Extract the (X, Y) coordinate from the center of the cell holding the provided text.  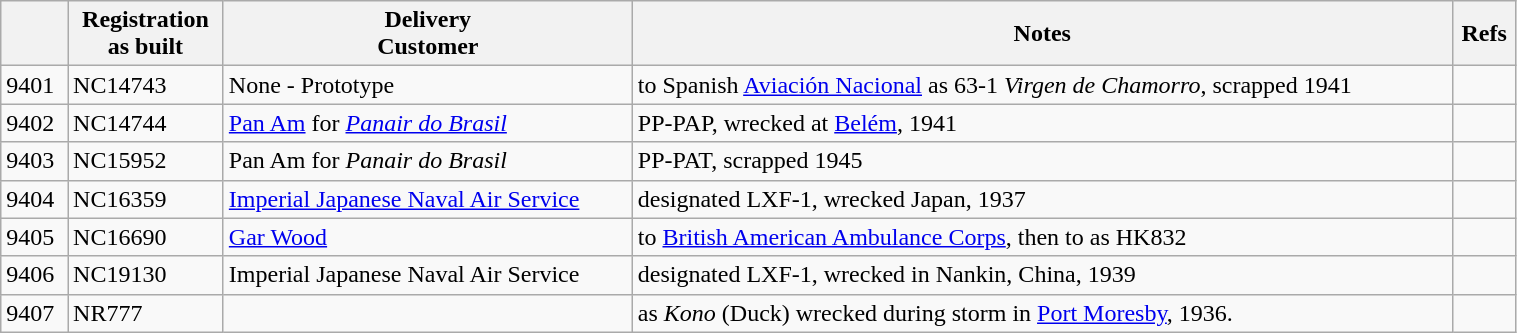
Notes (1042, 34)
to Spanish Aviación Nacional as 63-1 Virgen de Chamorro, scrapped 1941 (1042, 85)
9403 (34, 161)
DeliveryCustomer (428, 34)
as Kono (Duck) wrecked during storm in Port Moresby, 1936. (1042, 313)
NC16690 (146, 237)
9407 (34, 313)
9401 (34, 85)
NC16359 (146, 199)
Registrationas built (146, 34)
Gar Wood (428, 237)
NR777 (146, 313)
Refs (1484, 34)
PP-PAP, wrecked at Belém, 1941 (1042, 123)
9406 (34, 275)
9402 (34, 123)
NC14743 (146, 85)
None - Prototype (428, 85)
to British American Ambulance Corps, then to as HK832 (1042, 237)
9404 (34, 199)
PP-PAT, scrapped 1945 (1042, 161)
9405 (34, 237)
NC19130 (146, 275)
designated LXF-1, wrecked Japan, 1937 (1042, 199)
designated LXF-1, wrecked in Nankin, China, 1939 (1042, 275)
NC15952 (146, 161)
NC14744 (146, 123)
